Determine the (X, Y) coordinate at the center of the cell enclosing the given text.  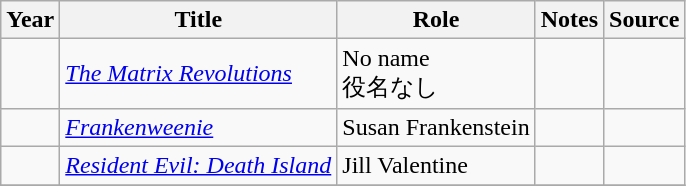
Resident Evil: Death Island (198, 165)
Notes (569, 20)
Year (30, 20)
Title (198, 20)
No name役名なし (436, 74)
Role (436, 20)
The Matrix Revolutions (198, 74)
Jill Valentine (436, 165)
Frankenweenie (198, 127)
Source (644, 20)
Susan Frankenstein (436, 127)
